Output the (x, y) coordinate of the center of the cell containing the given text.  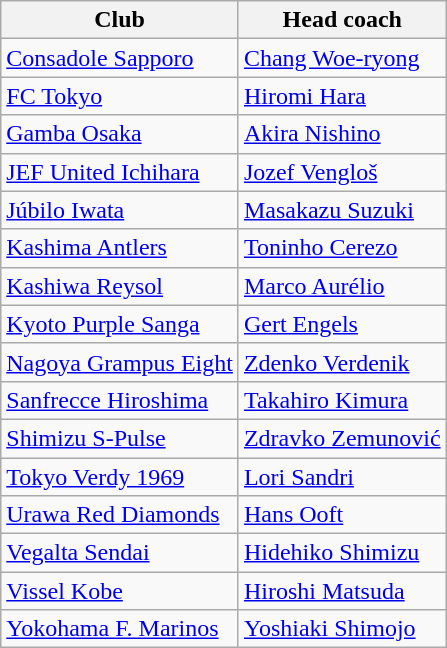
Kyoto Purple Sanga (120, 324)
Júbilo Iwata (120, 210)
Yokohama F. Marinos (120, 629)
Masakazu Suzuki (342, 210)
Zdravko Zemunović (342, 438)
Takahiro Kimura (342, 400)
Toninho Cerezo (342, 248)
Vissel Kobe (120, 591)
Yoshiaki Shimojo (342, 629)
Hans Ooft (342, 515)
Lori Sandri (342, 477)
FC Tokyo (120, 96)
Jozef Vengloš (342, 172)
Club (120, 20)
Tokyo Verdy 1969 (120, 477)
Kashima Antlers (120, 248)
Marco Aurélio (342, 286)
Urawa Red Diamonds (120, 515)
Nagoya Grampus Eight (120, 362)
Kashiwa Reysol (120, 286)
Consadole Sapporo (120, 58)
Chang Woe-ryong (342, 58)
Sanfrecce Hiroshima (120, 400)
Hiromi Hara (342, 96)
Gert Engels (342, 324)
Head coach (342, 20)
Hiroshi Matsuda (342, 591)
Shimizu S-Pulse (120, 438)
Hidehiko Shimizu (342, 553)
JEF United Ichihara (120, 172)
Gamba Osaka (120, 134)
Vegalta Sendai (120, 553)
Akira Nishino (342, 134)
Zdenko Verdenik (342, 362)
